Provide the (x, y) coordinate of the cell's center where the given text is located.  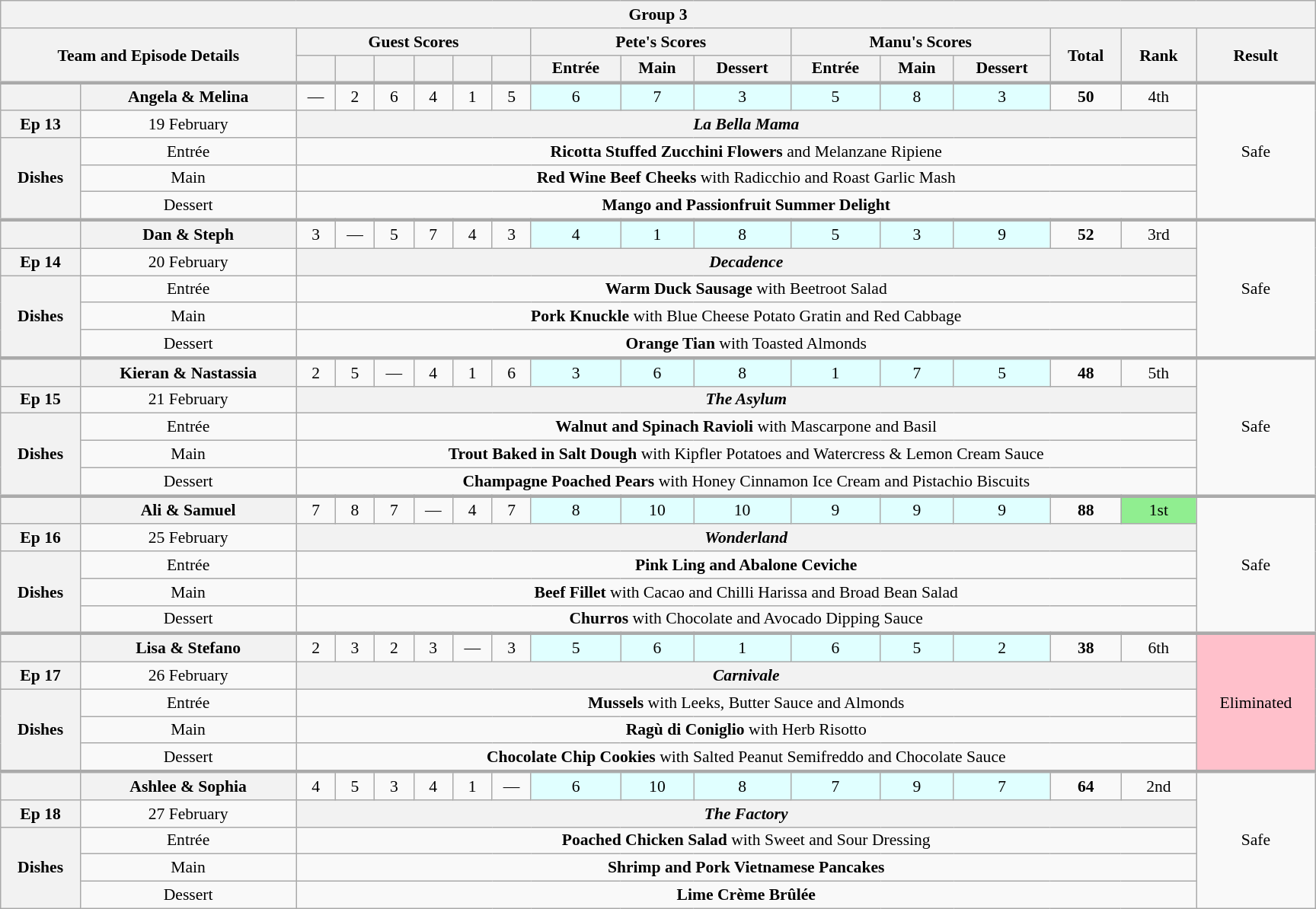
Ep 14 (41, 262)
88 (1086, 510)
19 February (188, 124)
Ragù di Coniglio with Herb Risotto (746, 730)
Chocolate Chip Cookies with Salted Peanut Semifreddo and Chocolate Sauce (746, 758)
Beef Fillet with Cacao and Chilli Harissa and Broad Bean Salad (746, 592)
Total (1086, 56)
Eliminated (1257, 703)
50 (1086, 97)
Guest Scores (414, 42)
2nd (1158, 786)
Trout Baked in Salt Dough with Kipfler Potatoes and Watercress & Lemon Cream Sauce (746, 454)
Angela & Melina (188, 97)
Dan & Steph (188, 234)
Carnivale (746, 676)
6th (1158, 649)
25 February (188, 538)
52 (1086, 234)
20 February (188, 262)
Ali & Samuel (188, 510)
Team and Episode Details (149, 56)
Ricotta Stuffed Zucchini Flowers and Melanzane Ripiene (746, 151)
Poached Chicken Salad with Sweet and Sour Dressing (746, 840)
Lisa & Stefano (188, 649)
26 February (188, 676)
Group 3 (658, 14)
64 (1086, 786)
Wonderland (746, 538)
Rank (1158, 56)
Ep 13 (41, 124)
Mussels with Leeks, Butter Sauce and Almonds (746, 703)
Lime Crème Brûlée (746, 895)
27 February (188, 814)
Shrimp and Pork Vietnamese Pancakes (746, 868)
Ep 18 (41, 814)
Kieran & Nastassia (188, 372)
Churros with Chocolate and Avocado Dipping Sauce (746, 620)
3rd (1158, 234)
Mango and Passionfruit Summer Delight (746, 206)
The Asylum (746, 400)
Walnut and Spinach Ravioli with Mascarpone and Basil (746, 427)
Result (1257, 56)
Ashlee & Sophia (188, 786)
Red Wine Beef Cheeks with Radicchio and Roast Garlic Mash (746, 178)
Ep 15 (41, 400)
Ep 16 (41, 538)
Pork Knuckle with Blue Cheese Potato Gratin and Red Cabbage (746, 317)
48 (1086, 372)
Ep 17 (41, 676)
38 (1086, 649)
Pink Ling and Abalone Ceviche (746, 565)
Warm Duck Sausage with Beetroot Salad (746, 289)
4th (1158, 97)
Orange Tian with Toasted Almonds (746, 344)
Manu's Scores (920, 42)
1st (1158, 510)
Champagne Poached Pears with Honey Cinnamon Ice Cream and Pistachio Biscuits (746, 481)
21 February (188, 400)
5th (1158, 372)
Pete's Scores (661, 42)
La Bella Mama (746, 124)
Decadence (746, 262)
The Factory (746, 814)
